Find where the given text appears and provide that cell's center as (X, Y) coordinate. 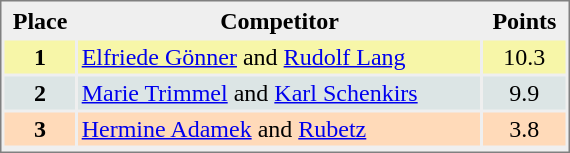
2 (40, 92)
Points (524, 20)
10.3 (524, 56)
Competitor (280, 20)
1 (40, 56)
Hermine Adamek and Rubetz (280, 128)
Place (40, 20)
3.8 (524, 128)
Marie Trimmel and Karl Schenkirs (280, 92)
9.9 (524, 92)
Elfriede Gönner and Rudolf Lang (280, 56)
3 (40, 128)
